Capture the cell that displays the provided text and extract its (X, Y) central coordinate. 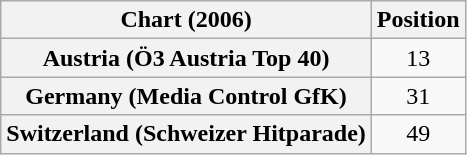
49 (418, 134)
13 (418, 58)
Position (418, 20)
Germany (Media Control GfK) (186, 96)
31 (418, 96)
Austria (Ö3 Austria Top 40) (186, 58)
Chart (2006) (186, 20)
Switzerland (Schweizer Hitparade) (186, 134)
